Extract the [X, Y] coordinate from the center of the cell holding the provided text.  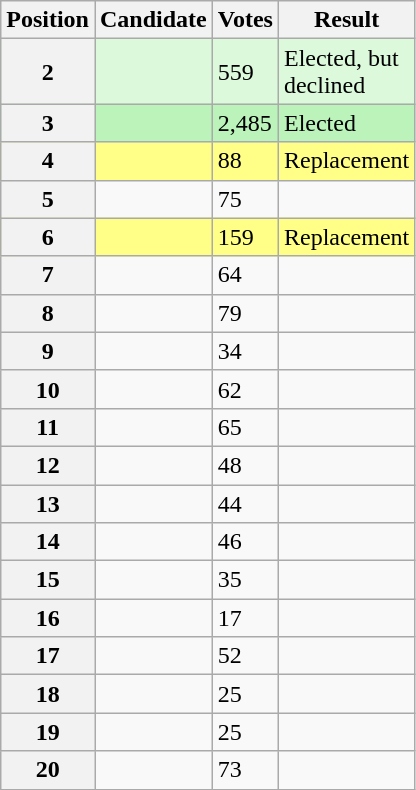
Elected [346, 123]
16 [48, 618]
Candidate [153, 20]
20 [48, 770]
5 [48, 199]
10 [48, 389]
11 [48, 427]
9 [48, 351]
79 [245, 313]
2,485 [245, 123]
Result [346, 20]
15 [48, 580]
8 [48, 313]
75 [245, 199]
73 [245, 770]
13 [48, 503]
2 [48, 72]
12 [48, 465]
52 [245, 656]
3 [48, 123]
65 [245, 427]
34 [245, 351]
159 [245, 237]
19 [48, 732]
46 [245, 542]
64 [245, 275]
7 [48, 275]
88 [245, 161]
62 [245, 389]
18 [48, 694]
44 [245, 503]
Votes [245, 20]
4 [48, 161]
Elected, butdeclined [346, 72]
6 [48, 237]
14 [48, 542]
Position [48, 20]
559 [245, 72]
35 [245, 580]
48 [245, 465]
